Output the [x, y] coordinate of the center of the cell containing the given text.  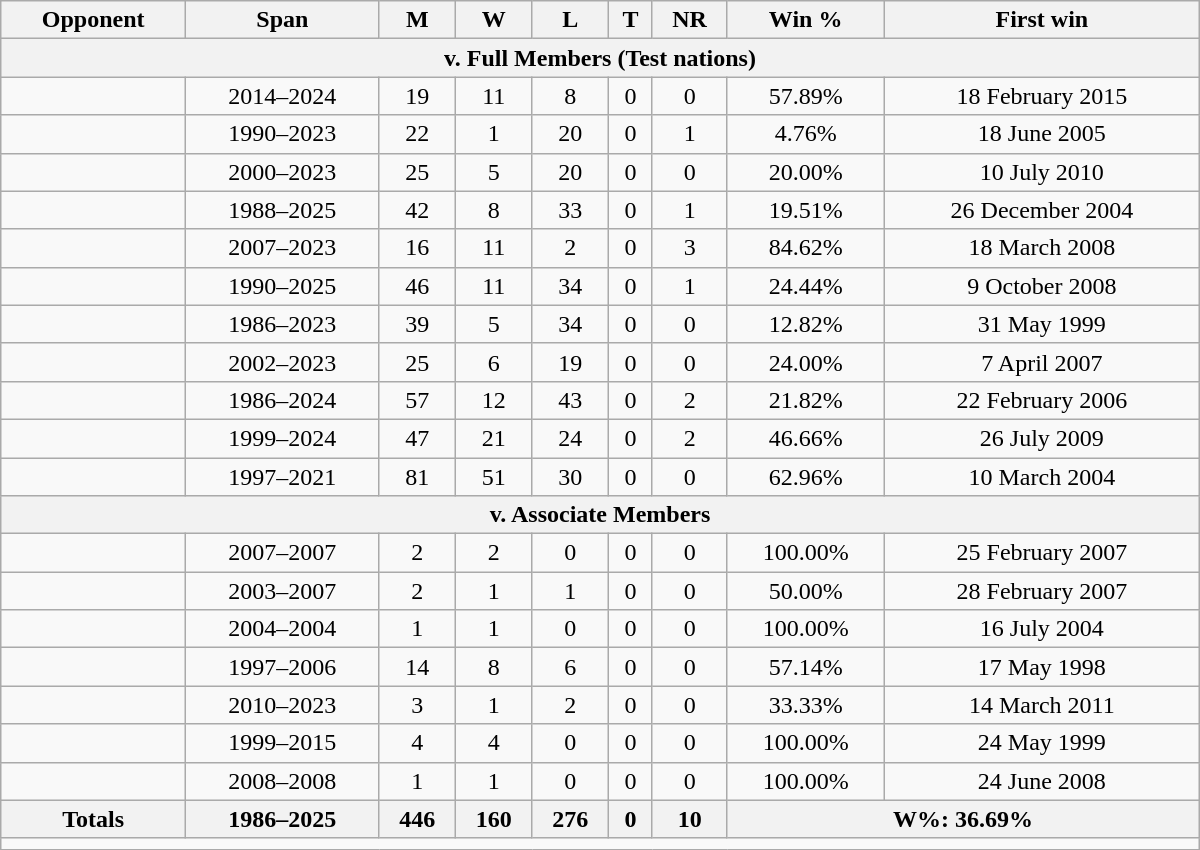
28 February 2007 [1042, 591]
24 May 1999 [1042, 743]
M [417, 20]
W%: 36.69% [963, 819]
26 July 2009 [1042, 438]
2002–2023 [282, 362]
19.51% [806, 210]
46.66% [806, 438]
1997–2021 [282, 477]
Win % [806, 20]
62.96% [806, 477]
18 March 2008 [1042, 248]
24.00% [806, 362]
20.00% [806, 172]
18 June 2005 [1042, 134]
1986–2025 [282, 819]
57 [417, 400]
84.62% [806, 248]
14 [417, 667]
2010–2023 [282, 705]
24 June 2008 [1042, 781]
33.33% [806, 705]
22 February 2006 [1042, 400]
v. Full Members (Test nations) [600, 58]
v. Associate Members [600, 515]
18 February 2015 [1042, 96]
21.82% [806, 400]
50.00% [806, 591]
43 [570, 400]
160 [494, 819]
276 [570, 819]
81 [417, 477]
2007–2007 [282, 553]
24 [570, 438]
2000–2023 [282, 172]
446 [417, 819]
NR [689, 20]
12 [494, 400]
21 [494, 438]
1988–2025 [282, 210]
10 [689, 819]
1990–2023 [282, 134]
10 March 2004 [1042, 477]
25 February 2007 [1042, 553]
57.89% [806, 96]
10 July 2010 [1042, 172]
First win [1042, 20]
2008–2008 [282, 781]
2014–2024 [282, 96]
51 [494, 477]
Totals [94, 819]
42 [417, 210]
57.14% [806, 667]
Opponent [94, 20]
16 [417, 248]
1990–2025 [282, 286]
12.82% [806, 324]
Span [282, 20]
2004–2004 [282, 629]
24.44% [806, 286]
L [570, 20]
39 [417, 324]
16 July 2004 [1042, 629]
1999–2015 [282, 743]
1997–2006 [282, 667]
14 March 2011 [1042, 705]
4.76% [806, 134]
33 [570, 210]
T [631, 20]
1999–2024 [282, 438]
2007–2023 [282, 248]
26 December 2004 [1042, 210]
2003–2007 [282, 591]
31 May 1999 [1042, 324]
46 [417, 286]
9 October 2008 [1042, 286]
7 April 2007 [1042, 362]
22 [417, 134]
1986–2024 [282, 400]
1986–2023 [282, 324]
47 [417, 438]
W [494, 20]
17 May 1998 [1042, 667]
30 [570, 477]
